Pinpoint the cell where the given text exists, returning its (X, Y) midpoint coordinate. 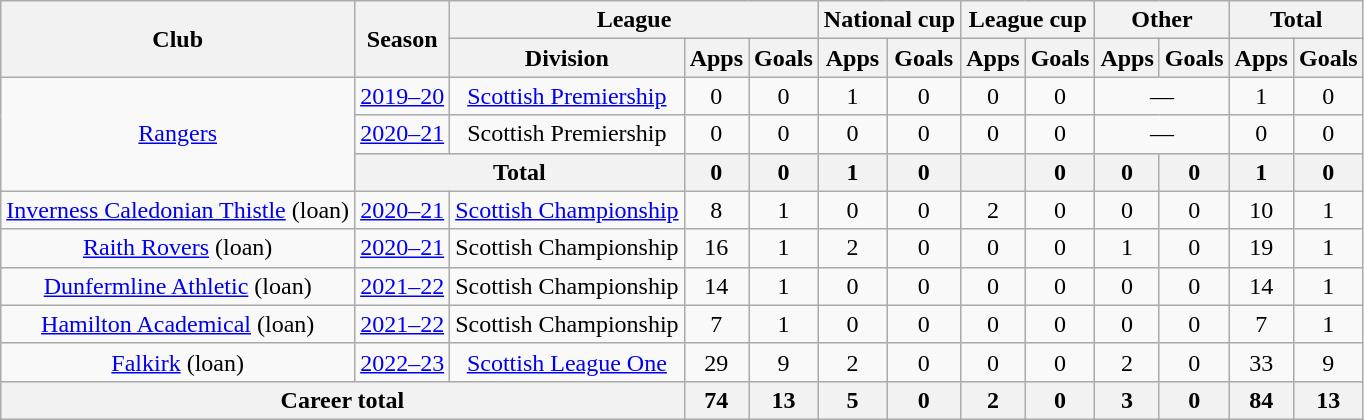
16 (716, 248)
National cup (889, 20)
Raith Rovers (loan) (178, 248)
84 (1261, 400)
Inverness Caledonian Thistle (loan) (178, 210)
Club (178, 39)
8 (716, 210)
2019–20 (402, 96)
2022–23 (402, 362)
Rangers (178, 134)
74 (716, 400)
Career total (342, 400)
Hamilton Academical (loan) (178, 324)
19 (1261, 248)
3 (1127, 400)
Season (402, 39)
Dunfermline Athletic (loan) (178, 286)
Division (567, 58)
10 (1261, 210)
5 (852, 400)
Other (1162, 20)
Falkirk (loan) (178, 362)
33 (1261, 362)
League (634, 20)
Scottish League One (567, 362)
29 (716, 362)
League cup (1028, 20)
